Scan for the cell matching the given text and deliver its [x, y] coordinate at center. 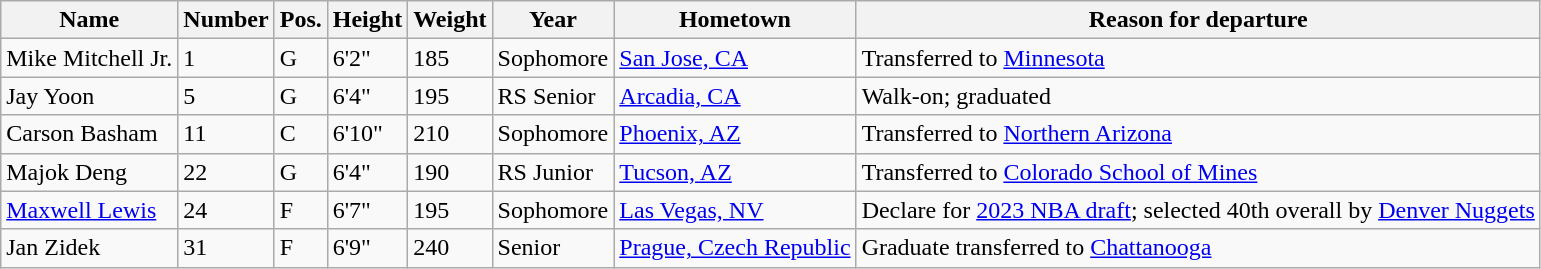
Number [226, 20]
Transferred to Northern Arizona [1198, 134]
24 [226, 210]
Hometown [735, 20]
Phoenix, AZ [735, 134]
Arcadia, CA [735, 96]
Walk-on; graduated [1198, 96]
6'9" [367, 248]
San Jose, CA [735, 58]
11 [226, 134]
Height [367, 20]
Maxwell Lewis [90, 210]
RS Senior [553, 96]
240 [450, 248]
Jay Yoon [90, 96]
6'7" [367, 210]
Transferred to Minnesota [1198, 58]
6'2" [367, 58]
190 [450, 172]
Reason for departure [1198, 20]
Name [90, 20]
C [300, 134]
Mike Mitchell Jr. [90, 58]
Tucson, AZ [735, 172]
Pos. [300, 20]
210 [450, 134]
Senior [553, 248]
Weight [450, 20]
Transferred to Colorado School of Mines [1198, 172]
185 [450, 58]
Graduate transferred to Chattanooga [1198, 248]
Year [553, 20]
Jan Zidek [90, 248]
Prague, Czech Republic [735, 248]
31 [226, 248]
6'10" [367, 134]
Majok Deng [90, 172]
22 [226, 172]
1 [226, 58]
Declare for 2023 NBA draft; selected 40th overall by Denver Nuggets [1198, 210]
5 [226, 96]
RS Junior [553, 172]
Carson Basham [90, 134]
Las Vegas, NV [735, 210]
